For the text-containing cell, return its midpoint in [X, Y] coordinate format. 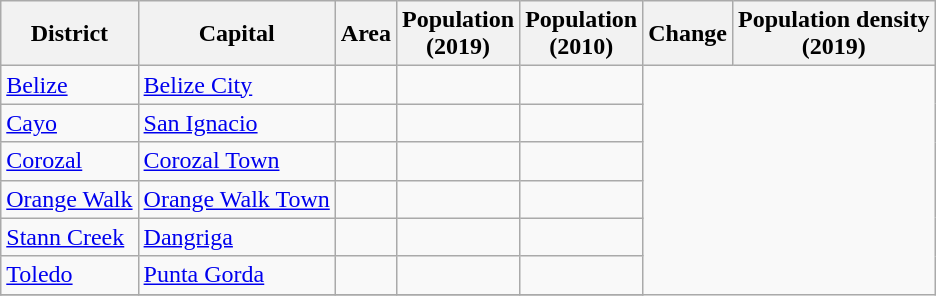
Stann Creek [70, 237]
Population density(2019) [833, 34]
Change [688, 34]
Dangriga [236, 237]
Corozal [70, 161]
Cayo [70, 123]
Capital [236, 34]
Population(2019) [458, 34]
Belize City [236, 85]
Toledo [70, 275]
San Ignacio [236, 123]
Orange Walk [70, 199]
Corozal Town [236, 161]
Belize [70, 85]
Punta Gorda [236, 275]
Population(2010) [582, 34]
Orange Walk Town [236, 199]
District [70, 34]
Area [366, 34]
